For the text-containing cell, return its midpoint in (x, y) coordinate format. 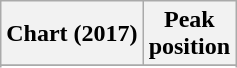
Chart (2017) (72, 34)
Peak position (189, 34)
